Output the [X, Y] coordinate of the center of the cell containing the given text.  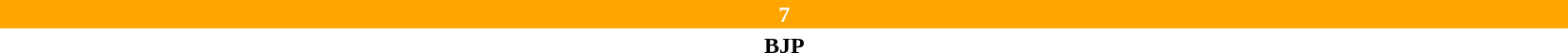
7 [784, 14]
